Identify which cell holds the provided text, then report its (x, y) central coordinate. 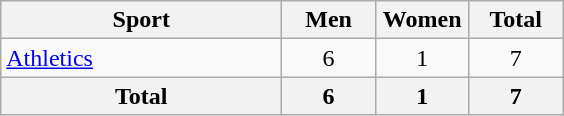
Women (422, 20)
Athletics (142, 58)
Men (329, 20)
Sport (142, 20)
